Capture the cell that displays the provided text and extract its (x, y) central coordinate. 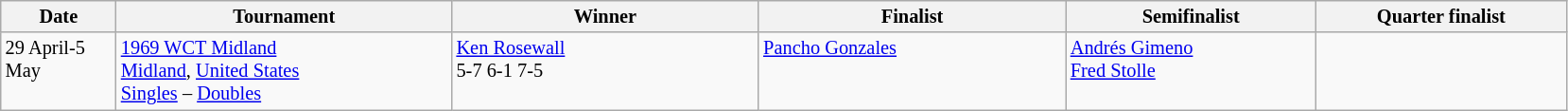
Ken Rosewall5-7 6-1 7-5 (605, 71)
Date (59, 16)
Winner (605, 16)
1969 WCT Midland Midland, United StatesSingles – Doubles (284, 71)
Tournament (284, 16)
Andrés Gimeno Fred Stolle (1192, 71)
Semifinalist (1192, 16)
29 April-5 May (59, 71)
Finalist (912, 16)
Pancho Gonzales (912, 71)
Quarter finalist (1441, 16)
